Determine the (x, y) coordinate at the center of the cell enclosing the given text.  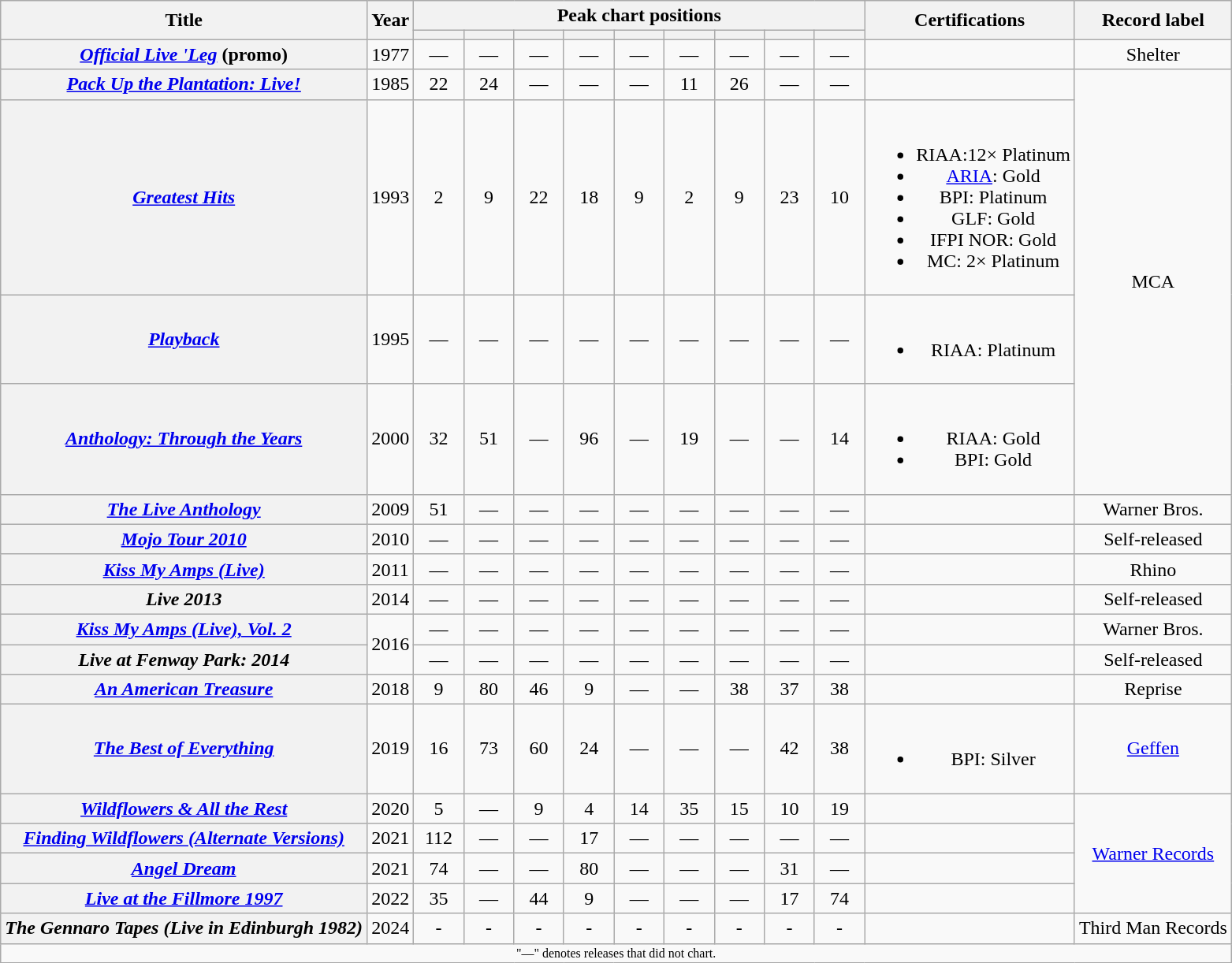
Official Live 'Leg (promo) (184, 54)
73 (489, 749)
Shelter (1152, 54)
4 (589, 809)
15 (739, 809)
Mojo Tour 2010 (184, 539)
2024 (391, 928)
32 (439, 439)
Live at the Fillmore 1997 (184, 898)
The Gennaro Tapes (Live in Edinburgh 1982) (184, 928)
RIAA:12× PlatinumARIA: GoldBPI: PlatinumGLF: GoldIFPI NOR: GoldMC: 2× Platinum (970, 197)
Live at Fenway Park: 2014 (184, 660)
42 (790, 749)
1993 (391, 197)
"—" denotes releases that did not chart. (616, 953)
The Live Anthology (184, 509)
Greatest Hits (184, 197)
RIAA: Platinum (970, 339)
2020 (391, 809)
Live 2013 (184, 599)
RIAA: GoldBPI: Gold (970, 439)
Third Man Records (1152, 928)
Kiss My Amps (Live) (184, 569)
An American Treasure (184, 690)
1995 (391, 339)
2000 (391, 439)
Playback (184, 339)
Title (184, 20)
44 (539, 898)
BPI: Silver (970, 749)
Peak chart positions (639, 16)
31 (790, 868)
Angel Dream (184, 868)
11 (690, 84)
96 (589, 439)
Geffen (1152, 749)
Finding Wildflowers (Alternate Versions) (184, 838)
2009 (391, 509)
Anthology: Through the Years (184, 439)
Warner Records (1152, 853)
Kiss My Amps (Live), Vol. 2 (184, 629)
MCA (1152, 282)
2022 (391, 898)
2019 (391, 749)
Wildflowers & All the Rest (184, 809)
1985 (391, 84)
2018 (391, 690)
Rhino (1152, 569)
2010 (391, 539)
2016 (391, 644)
112 (439, 838)
5 (439, 809)
60 (539, 749)
18 (589, 197)
Pack Up the Plantation: Live! (184, 84)
26 (739, 84)
37 (790, 690)
23 (790, 197)
2014 (391, 599)
Certifications (970, 20)
The Best of Everything (184, 749)
16 (439, 749)
2011 (391, 569)
Reprise (1152, 690)
Record label (1152, 20)
46 (539, 690)
Year (391, 20)
1977 (391, 54)
